Capture the cell that displays the provided text and extract its (x, y) central coordinate. 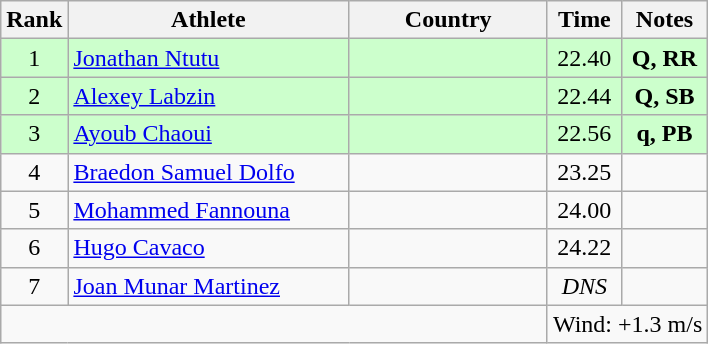
24.22 (584, 248)
5 (34, 210)
Jonathan Ntutu (208, 58)
Hugo Cavaco (208, 248)
22.56 (584, 134)
DNS (584, 286)
Q, RR (664, 58)
Time (584, 20)
Mohammed Fannouna (208, 210)
Country (448, 20)
22.40 (584, 58)
Joan Munar Martinez (208, 286)
3 (34, 134)
1 (34, 58)
Q, SB (664, 96)
Braedon Samuel Dolfo (208, 172)
Wind: +1.3 m/s (627, 324)
Notes (664, 20)
Ayoub Chaoui (208, 134)
6 (34, 248)
Alexey Labzin (208, 96)
22.44 (584, 96)
2 (34, 96)
23.25 (584, 172)
24.00 (584, 210)
q, PB (664, 134)
Rank (34, 20)
4 (34, 172)
Athlete (208, 20)
7 (34, 286)
